Output the (x, y) coordinate of the center of the cell containing the given text.  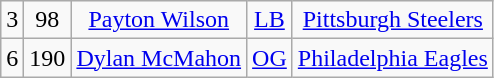
Philadelphia Eagles (392, 58)
6 (12, 58)
LB (270, 20)
3 (12, 20)
98 (48, 20)
OG (270, 58)
190 (48, 58)
Dylan McMahon (159, 58)
Pittsburgh Steelers (392, 20)
Payton Wilson (159, 20)
